For the text-containing cell, return its midpoint in [x, y] coordinate format. 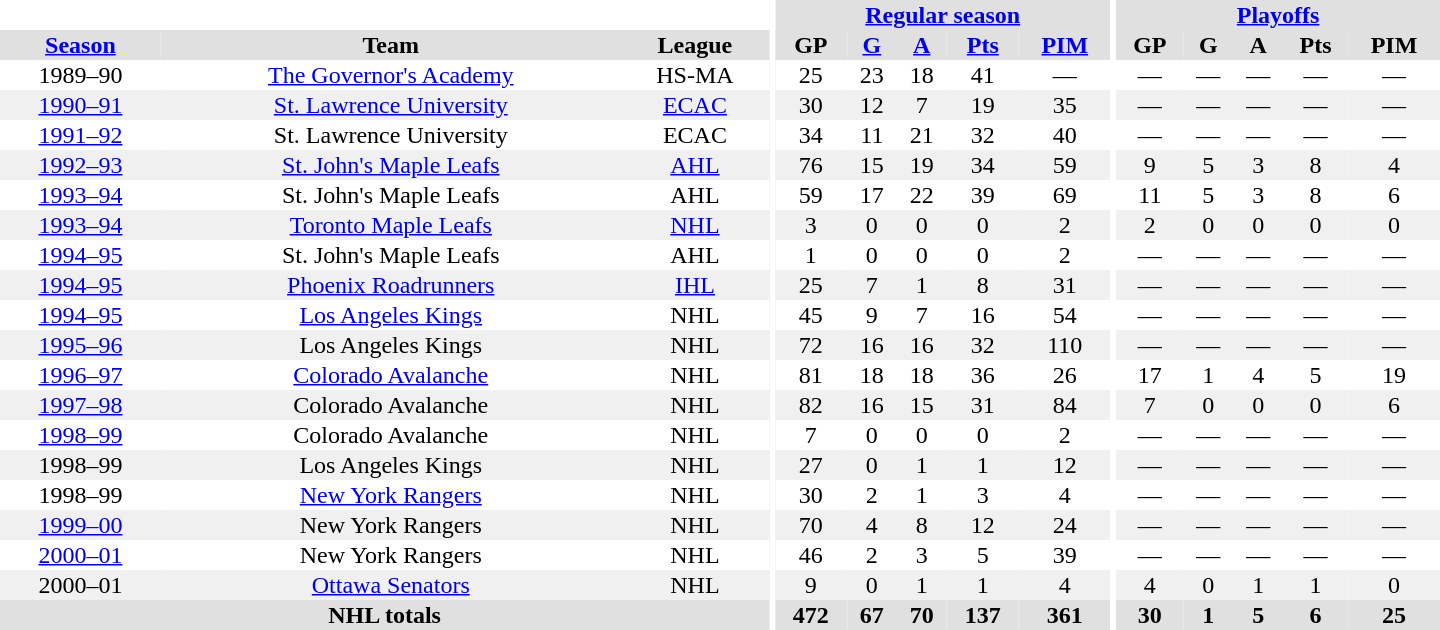
IHL [696, 285]
League [696, 45]
472 [811, 615]
Playoffs [1278, 15]
1989–90 [80, 75]
NHL totals [384, 615]
361 [1065, 615]
72 [811, 345]
27 [811, 465]
1999–00 [80, 525]
45 [811, 315]
1997–98 [80, 405]
Phoenix Roadrunners [391, 285]
26 [1065, 375]
Team [391, 45]
54 [1065, 315]
82 [811, 405]
1995–96 [80, 345]
67 [872, 615]
1992–93 [80, 165]
69 [1065, 195]
41 [983, 75]
HS-MA [696, 75]
81 [811, 375]
Ottawa Senators [391, 585]
84 [1065, 405]
36 [983, 375]
1990–91 [80, 105]
22 [922, 195]
46 [811, 555]
Toronto Maple Leafs [391, 225]
21 [922, 135]
40 [1065, 135]
137 [983, 615]
1996–97 [80, 375]
76 [811, 165]
1991–92 [80, 135]
23 [872, 75]
Regular season [943, 15]
The Governor's Academy [391, 75]
110 [1065, 345]
35 [1065, 105]
Season [80, 45]
24 [1065, 525]
